Output the [x, y] coordinate of the center of the cell containing the given text.  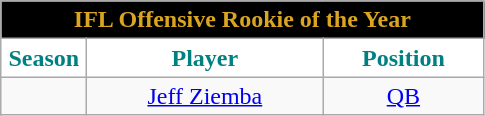
Season [44, 58]
Jeff Ziemba [205, 96]
Position [404, 58]
Player [205, 58]
QB [404, 96]
IFL Offensive Rookie of the Year [242, 20]
